Capture the cell that displays the provided text and extract its (X, Y) central coordinate. 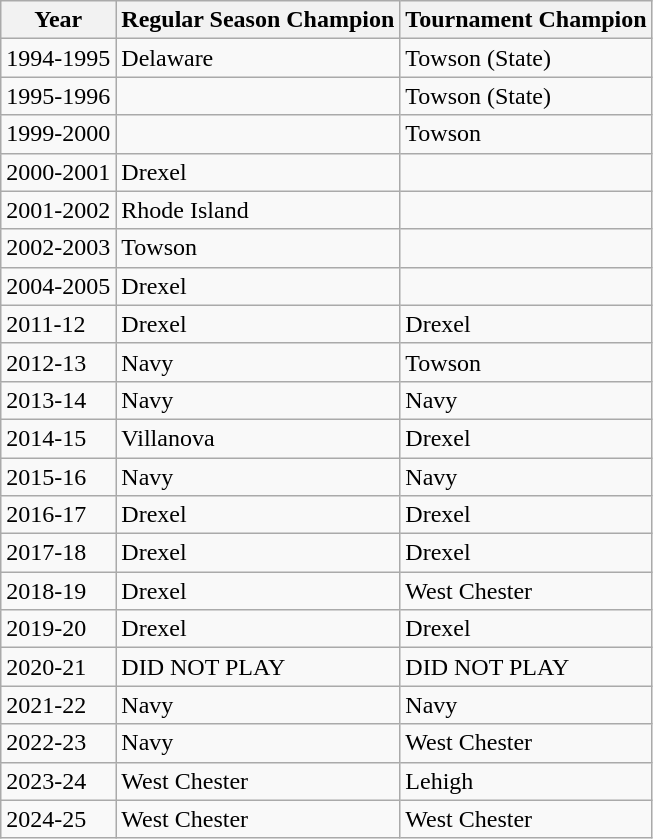
1999-2000 (58, 134)
Year (58, 20)
2019-20 (58, 629)
Delaware (258, 58)
2001-2002 (58, 210)
Tournament Champion (526, 20)
2024-25 (58, 819)
Villanova (258, 438)
2021-22 (58, 705)
2000-2001 (58, 172)
2011-12 (58, 324)
2018-19 (58, 591)
2017-18 (58, 553)
2020-21 (58, 667)
2013-14 (58, 400)
2004-2005 (58, 286)
1995-1996 (58, 96)
Regular Season Champion (258, 20)
1994-1995 (58, 58)
2012-13 (58, 362)
Lehigh (526, 781)
2016-17 (58, 515)
Rhode Island (258, 210)
2002-2003 (58, 248)
2015-16 (58, 477)
2023-24 (58, 781)
2022-23 (58, 743)
2014-15 (58, 438)
